Return the [x, y] coordinate for the center point of the cell that contains the specified text.  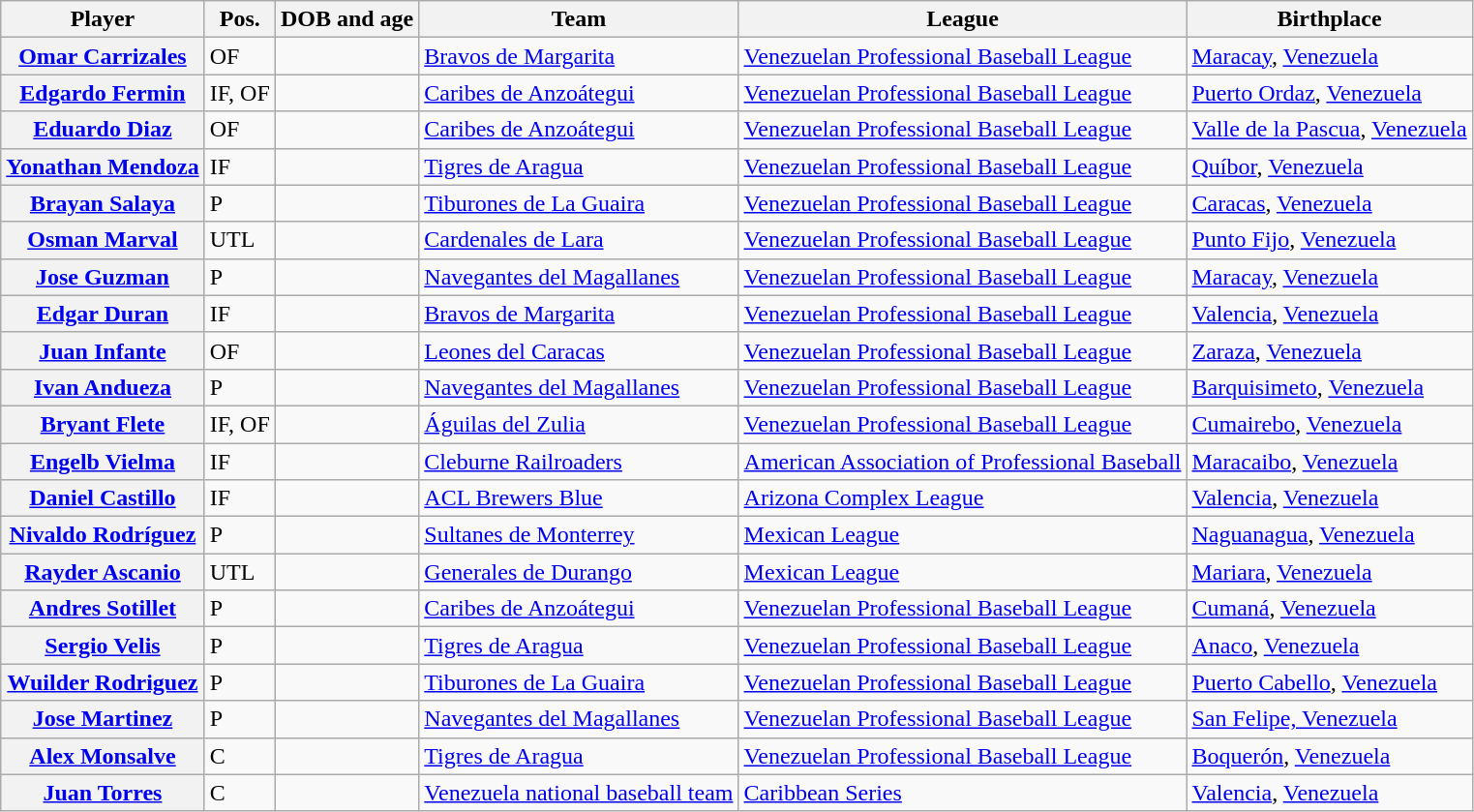
Cleburne Railroaders [579, 462]
Juan Torres [103, 793]
Team [579, 19]
Maracaibo, Venezuela [1330, 462]
Mariara, Venezuela [1330, 572]
Naguanagua, Venezuela [1330, 535]
Ivan Andueza [103, 387]
Venezuela national baseball team [579, 793]
League [962, 19]
Águilas del Zulia [579, 424]
Engelb Vielma [103, 462]
Barquisimeto, Venezuela [1330, 387]
Caracas, Venezuela [1330, 203]
Rayder Ascanio [103, 572]
Jose Guzman [103, 277]
San Felipe, Venezuela [1330, 719]
Sultanes de Monterrey [579, 535]
Cumairebo, Venezuela [1330, 424]
Edgardo Fermin [103, 93]
Cardenales de Lara [579, 240]
Arizona Complex League [962, 498]
American Association of Professional Baseball [962, 462]
Osman Marval [103, 240]
Juan Infante [103, 350]
Boquerón, Venezuela [1330, 756]
Quíbor, Venezuela [1330, 166]
DOB and age [346, 19]
Cumaná, Venezuela [1330, 609]
Birthplace [1330, 19]
Puerto Ordaz, Venezuela [1330, 93]
Player [103, 19]
Punto Fijo, Venezuela [1330, 240]
Yonathan Mendoza [103, 166]
Andres Sotillet [103, 609]
ACL Brewers Blue [579, 498]
Edgar Duran [103, 314]
Jose Martinez [103, 719]
Alex Monsalve [103, 756]
Wuilder Rodriguez [103, 682]
Anaco, Venezuela [1330, 646]
Omar Carrizales [103, 56]
Bryant Flete [103, 424]
Daniel Castillo [103, 498]
Nivaldo Rodríguez [103, 535]
Leones del Caracas [579, 350]
Sergio Velis [103, 646]
Caribbean Series [962, 793]
Eduardo Diaz [103, 130]
Zaraza, Venezuela [1330, 350]
Brayan Salaya [103, 203]
Valle de la Pascua, Venezuela [1330, 130]
Puerto Cabello, Venezuela [1330, 682]
Generales de Durango [579, 572]
Pos. [240, 19]
